Provide the (x, y) coordinate of the cell's center where the given text is located.  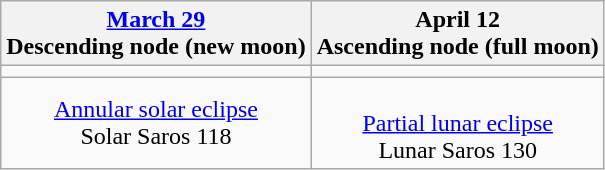
April 12Ascending node (full moon) (458, 34)
March 29Descending node (new moon) (156, 34)
Partial lunar eclipseLunar Saros 130 (458, 123)
Annular solar eclipseSolar Saros 118 (156, 123)
